Scan for the cell matching the given text and deliver its (X, Y) coordinate at center. 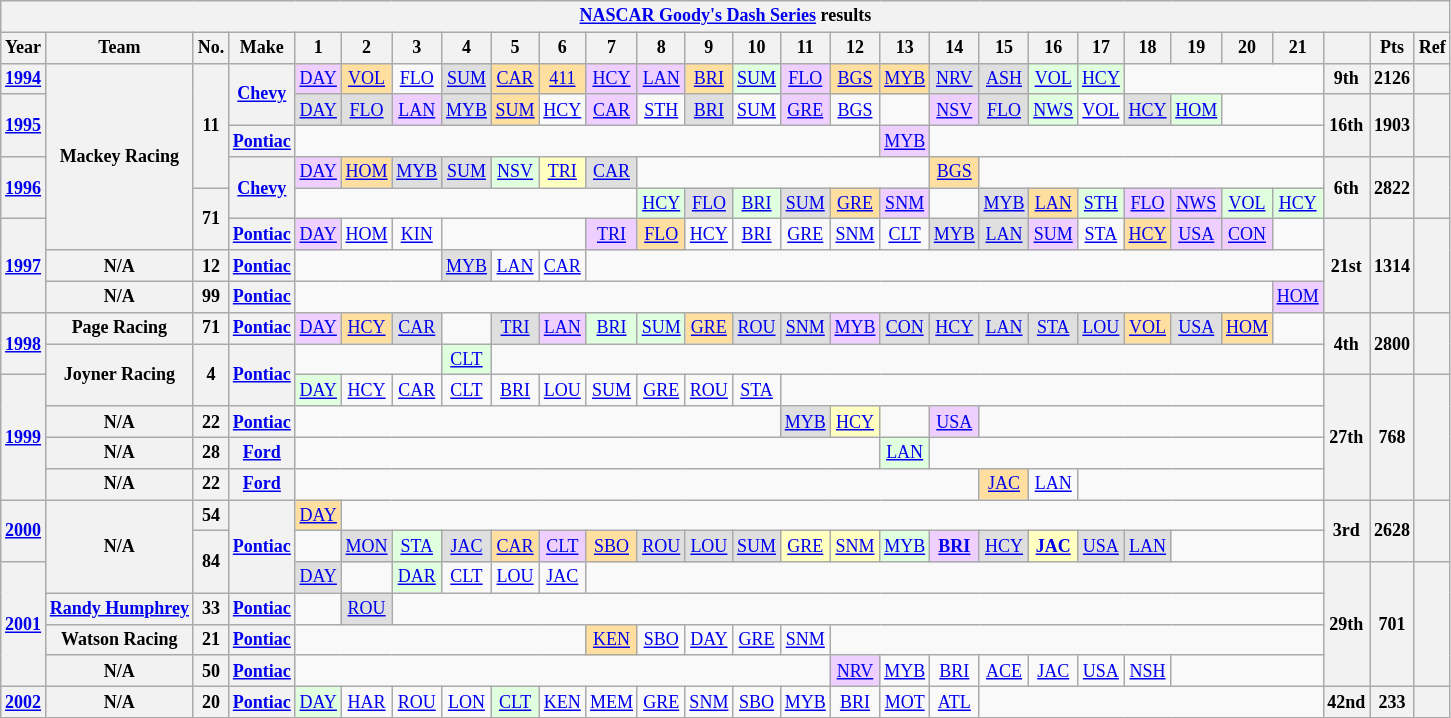
8 (661, 48)
4th (1346, 343)
16 (1054, 48)
2001 (24, 624)
Mackey Racing (119, 156)
14 (954, 48)
1997 (24, 266)
50 (210, 670)
MEM (612, 702)
701 (1392, 624)
10 (757, 48)
84 (210, 562)
16th (1346, 125)
1 (318, 48)
5 (515, 48)
28 (210, 452)
1314 (1392, 266)
1903 (1392, 125)
411 (562, 78)
Pts (1392, 48)
6 (562, 48)
233 (1392, 702)
MOT (905, 702)
MON (366, 546)
Page Racing (119, 328)
2000 (24, 531)
17 (1102, 48)
3rd (1346, 531)
ASH (1004, 78)
7 (612, 48)
LON (467, 702)
2822 (1392, 188)
Team (119, 48)
2800 (1392, 343)
2628 (1392, 531)
1999 (24, 438)
99 (210, 296)
1995 (24, 125)
Joyner Racing (119, 375)
ACE (1004, 670)
Year (24, 48)
9th (1346, 78)
Make (262, 48)
3 (417, 48)
29th (1346, 624)
42nd (1346, 702)
2002 (24, 702)
54 (210, 516)
33 (210, 608)
6th (1346, 188)
21st (1346, 266)
1998 (24, 343)
18 (1148, 48)
No. (210, 48)
9 (709, 48)
2126 (1392, 78)
HAR (366, 702)
Ref (1432, 48)
19 (1196, 48)
1996 (24, 188)
27th (1346, 438)
ATL (954, 702)
NSH (1148, 670)
DAR (417, 578)
1994 (24, 78)
KIN (417, 234)
Watson Racing (119, 640)
15 (1004, 48)
2 (366, 48)
13 (905, 48)
Randy Humphrey (119, 608)
NASCAR Goody's Dash Series results (726, 16)
768 (1392, 438)
